Return the [x, y] coordinate for the center point of the cell that contains the specified text.  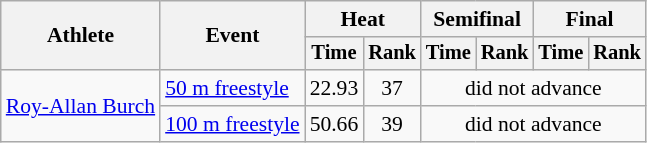
37 [392, 88]
Heat [363, 19]
39 [392, 124]
Final [589, 19]
Semifinal [477, 19]
Roy-Allan Burch [80, 106]
Event [232, 36]
22.93 [334, 88]
50 m freestyle [232, 88]
100 m freestyle [232, 124]
50.66 [334, 124]
Athlete [80, 36]
